Capture the cell that displays the provided text and extract its [X, Y] central coordinate. 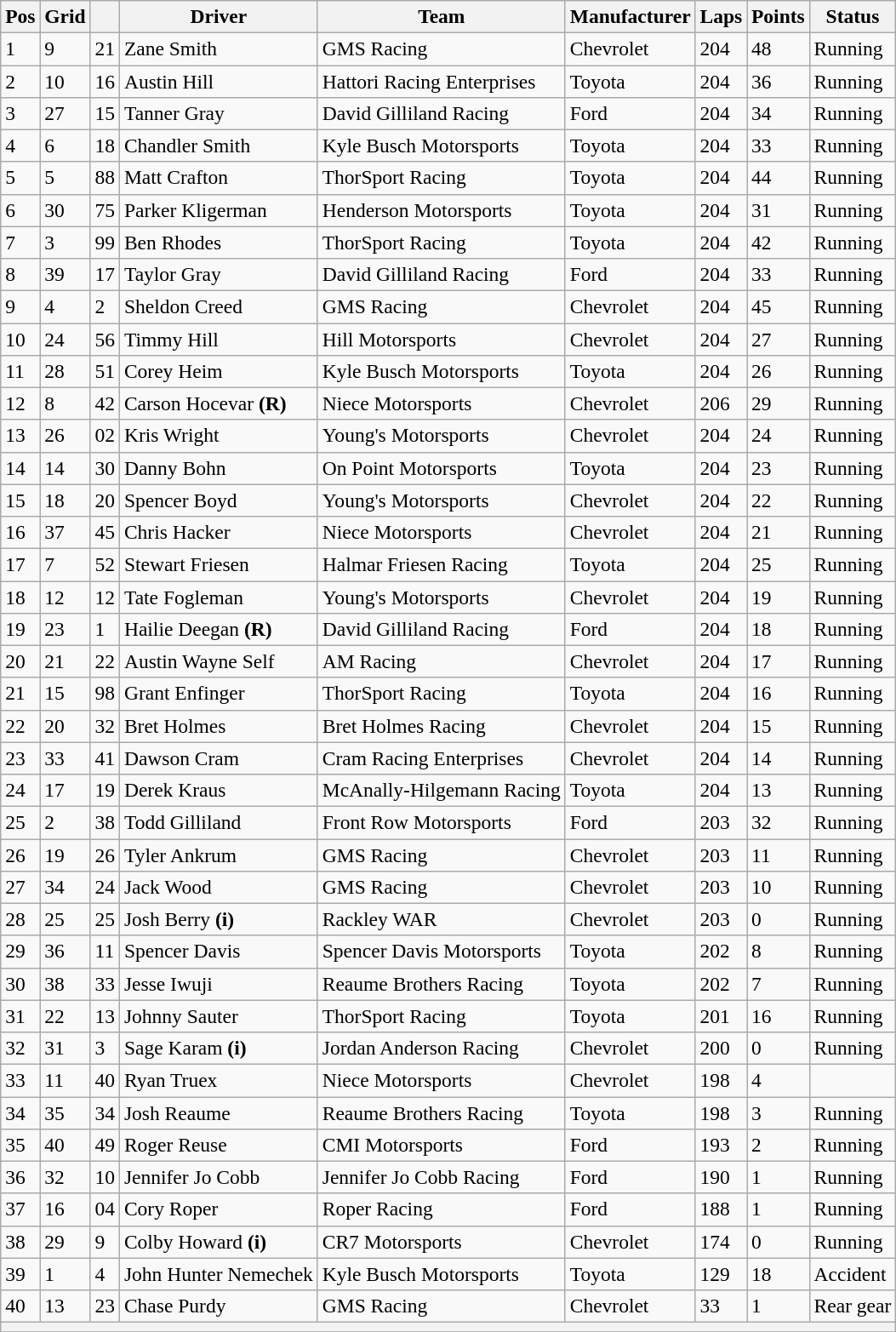
Chase Purdy [218, 1306]
52 [105, 564]
CMI Motorsports [441, 1145]
Ben Rhodes [218, 243]
Carson Hocevar (R) [218, 403]
Bret Holmes Racing [441, 726]
Colby Howard (i) [218, 1242]
Austin Hill [218, 81]
201 [722, 1016]
Rear gear [853, 1306]
Stewart Friesen [218, 564]
CR7 Motorsports [441, 1242]
Johnny Sauter [218, 1016]
41 [105, 758]
Manufacturer [630, 16]
Jennifer Jo Cobb Racing [441, 1177]
04 [105, 1209]
Spencer Davis Motorsports [441, 952]
98 [105, 694]
John Hunter Nemechek [218, 1274]
Pos [20, 16]
Derek Kraus [218, 790]
Tyler Ankrum [218, 855]
88 [105, 178]
Matt Crafton [218, 178]
Points [779, 16]
Hattori Racing Enterprises [441, 81]
190 [722, 1177]
Roper Racing [441, 1209]
Accident [853, 1274]
206 [722, 403]
Henderson Motorsports [441, 210]
Dawson Cram [218, 758]
Cory Roper [218, 1209]
Timmy Hill [218, 339]
Corey Heim [218, 371]
Roger Reuse [218, 1145]
Hill Motorsports [441, 339]
Taylor Gray [218, 274]
Josh Reaume [218, 1112]
56 [105, 339]
Team [441, 16]
Cram Racing Enterprises [441, 758]
200 [722, 1048]
Rackley WAR [441, 919]
Tate Fogleman [218, 597]
Sage Karam (i) [218, 1048]
51 [105, 371]
193 [722, 1145]
Bret Holmes [218, 726]
Kris Wright [218, 436]
Jack Wood [218, 887]
Josh Berry (i) [218, 919]
Halmar Friesen Racing [441, 564]
Danny Bohn [218, 468]
Laps [722, 16]
Front Row Motorsports [441, 822]
Grant Enfinger [218, 694]
Status [853, 16]
129 [722, 1274]
Hailie Deegan (R) [218, 629]
02 [105, 436]
Driver [218, 16]
Tanner Gray [218, 113]
Grid [65, 16]
On Point Motorsports [441, 468]
48 [779, 49]
Zane Smith [218, 49]
Sheldon Creed [218, 306]
Chandler Smith [218, 146]
99 [105, 243]
Jennifer Jo Cobb [218, 1177]
Ryan Truex [218, 1080]
AM Racing [441, 661]
Spencer Boyd [218, 500]
Chris Hacker [218, 532]
Spencer Davis [218, 952]
174 [722, 1242]
49 [105, 1145]
Parker Kligerman [218, 210]
McAnally-Hilgemann Racing [441, 790]
Jesse Iwuji [218, 984]
Austin Wayne Self [218, 661]
Todd Gilliland [218, 822]
75 [105, 210]
44 [779, 178]
Jordan Anderson Racing [441, 1048]
188 [722, 1209]
